Extract the [x, y] coordinate from the center of the cell holding the provided text.  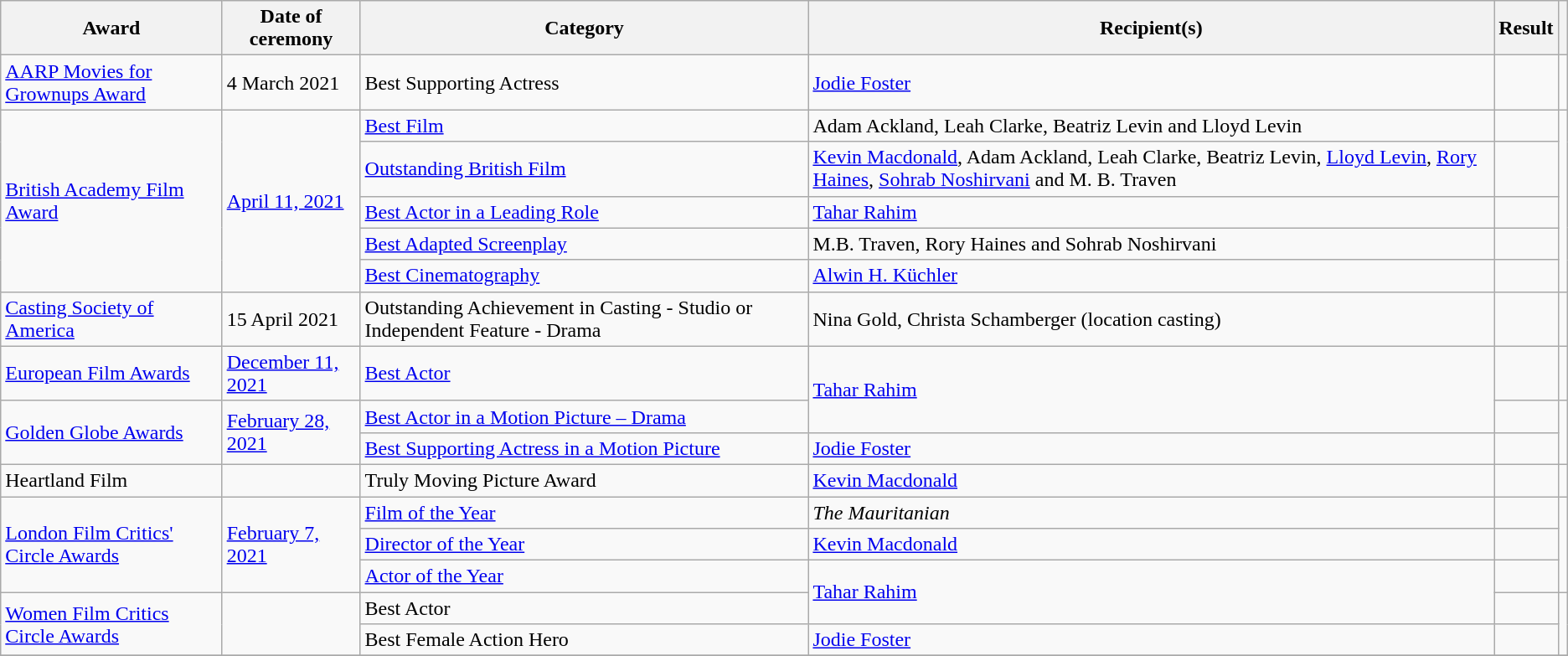
Women Film Critics Circle Awards [111, 624]
Best Actor in a Leading Role [585, 212]
Date of ceremony [291, 28]
Best Supporting Actress in a Motion Picture [585, 448]
December 11, 2021 [291, 374]
February 28, 2021 [291, 432]
Actor of the Year [585, 576]
Nina Gold, Christa Schamberger (location casting) [1151, 318]
Truly Moving Picture Award [585, 480]
The Mauritanian [1151, 512]
British Academy Film Award [111, 201]
Best Female Action Hero [585, 640]
February 7, 2021 [291, 544]
Best Actor in a Motion Picture – Drama [585, 416]
Outstanding British Film [585, 169]
4 March 2021 [291, 82]
Golden Globe Awards [111, 432]
AARP Movies for Grownups Award [111, 82]
Outstanding Achievement in Casting - Studio or Independent Feature - Drama [585, 318]
Heartland Film [111, 480]
April 11, 2021 [291, 201]
Award [111, 28]
Result [1526, 28]
London Film Critics' Circle Awards [111, 544]
Film of the Year [585, 512]
Best Cinematography [585, 276]
European Film Awards [111, 374]
Kevin Macdonald, Adam Ackland, Leah Clarke, Beatriz Levin, Lloyd Levin, Rory Haines, Sohrab Noshirvani and M. B. Traven [1151, 169]
15 April 2021 [291, 318]
Alwin H. Küchler [1151, 276]
Recipient(s) [1151, 28]
M.B. Traven, Rory Haines and Sohrab Noshirvani [1151, 244]
Director of the Year [585, 545]
Category [585, 28]
Best Adapted Screenplay [585, 244]
Casting Society of America [111, 318]
Best Supporting Actress [585, 82]
Best Film [585, 126]
Adam Ackland, Leah Clarke, Beatriz Levin and Lloyd Levin [1151, 126]
